Locate the cell with the specified text and output its [X, Y] center coordinate. 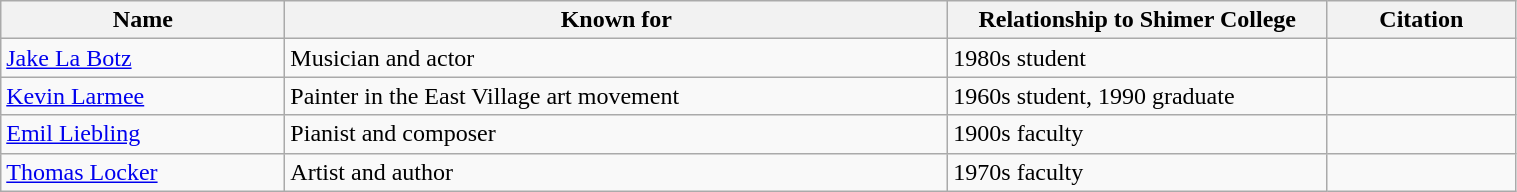
Thomas Locker [143, 172]
Known for [616, 20]
Pianist and composer [616, 134]
Jake La Botz [143, 58]
Musician and actor [616, 58]
1900s faculty [1138, 134]
Artist and author [616, 172]
Emil Liebling [143, 134]
Kevin Larmee [143, 96]
1960s student, 1990 graduate [1138, 96]
1970s faculty [1138, 172]
1980s student [1138, 58]
Citation [1422, 20]
Name [143, 20]
Relationship to Shimer College [1138, 20]
Painter in the East Village art movement [616, 96]
